Find where the given text appears and provide that cell's center as (X, Y) coordinate. 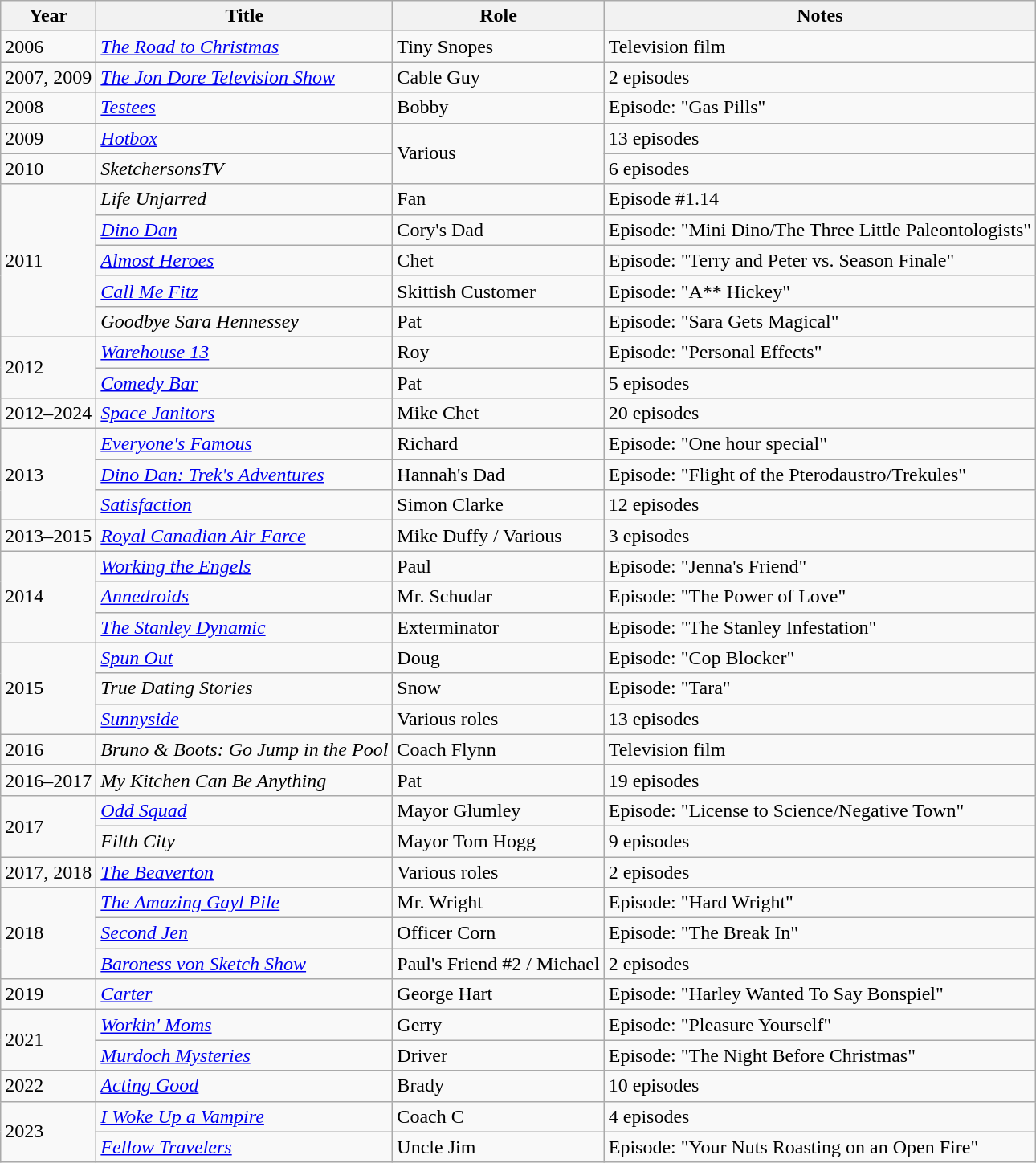
Various (498, 153)
Episode: "Gas Pills" (819, 108)
Bruno & Boots: Go Jump in the Pool (244, 749)
Acting Good (244, 1086)
Richard (498, 444)
Hannah's Dad (498, 475)
Odd Squad (244, 810)
20 episodes (819, 414)
2007, 2009 (48, 77)
Episode: "A** Hickey" (819, 291)
Exterminator (498, 627)
Notes (819, 16)
Episode: "License to Science/Negative Town" (819, 810)
12 episodes (819, 505)
Almost Heroes (244, 260)
Mayor Glumley (498, 810)
5 episodes (819, 383)
Royal Canadian Air Farce (244, 536)
Episode: "Hard Wright" (819, 903)
Tiny Snopes (498, 47)
Episode: "Flight of the Pterodaustro/Trekules" (819, 475)
Hotbox (244, 138)
2008 (48, 108)
2013–2015 (48, 536)
Paul's Friend #2 / Michael (498, 964)
Officer Corn (498, 933)
Everyone's Famous (244, 444)
2010 (48, 169)
3 episodes (819, 536)
2006 (48, 47)
Coach C (498, 1116)
Cable Guy (498, 77)
Carter (244, 994)
Baroness von Sketch Show (244, 964)
Skittish Customer (498, 291)
Mike Chet (498, 414)
Snow (498, 688)
Mike Duffy / Various (498, 536)
Goodbye Sara Hennessey (244, 321)
Roy (498, 352)
Chet (498, 260)
Workin' Moms (244, 1025)
2016 (48, 749)
Episode: "The Break In" (819, 933)
Episode: "Jenna's Friend" (819, 566)
9 episodes (819, 841)
True Dating Stories (244, 688)
My Kitchen Can Be Anything (244, 780)
2012 (48, 367)
Episode #1.14 (819, 199)
SketchersonsTV (244, 169)
Warehouse 13 (244, 352)
Spun Out (244, 658)
Satisfaction (244, 505)
Cory's Dad (498, 230)
Mr. Wright (498, 903)
Episode: "The Night Before Christmas" (819, 1055)
The Jon Dore Television Show (244, 77)
The Stanley Dynamic (244, 627)
Episode: "Cop Blocker" (819, 658)
Comedy Bar (244, 383)
Second Jen (244, 933)
Fellow Travelers (244, 1147)
2012–2024 (48, 414)
Mayor Tom Hogg (498, 841)
2014 (48, 597)
Filth City (244, 841)
2009 (48, 138)
Annedroids (244, 597)
George Hart (498, 994)
Episode: "One hour special" (819, 444)
2017 (48, 826)
I Woke Up a Vampire (244, 1116)
Role (498, 16)
Murdoch Mysteries (244, 1055)
Episode: "Harley Wanted To Say Bonspiel" (819, 994)
Mr. Schudar (498, 597)
Coach Flynn (498, 749)
2021 (48, 1040)
Working the Engels (244, 566)
2018 (48, 933)
Space Janitors (244, 414)
4 episodes (819, 1116)
Episode: "Mini Dino/The Three Little Paleontologists" (819, 230)
2022 (48, 1086)
The Road to Christmas (244, 47)
6 episodes (819, 169)
10 episodes (819, 1086)
Year (48, 16)
Gerry (498, 1025)
Episode: "The Power of Love" (819, 597)
2019 (48, 994)
Episode: "Tara" (819, 688)
Driver (498, 1055)
Sunnyside (244, 719)
Episode: "Your Nuts Roasting on an Open Fire" (819, 1147)
Call Me Fitz (244, 291)
Title (244, 16)
Episode: "The Stanley Infestation" (819, 627)
The Beaverton (244, 871)
The Amazing Gayl Pile (244, 903)
19 episodes (819, 780)
2011 (48, 260)
Life Unjarred (244, 199)
Testees (244, 108)
Doug (498, 658)
Simon Clarke (498, 505)
Uncle Jim (498, 1147)
2015 (48, 688)
Episode: "Pleasure Yourself" (819, 1025)
2023 (48, 1132)
Brady (498, 1086)
Bobby (498, 108)
2017, 2018 (48, 871)
Dino Dan (244, 230)
Episode: "Personal Effects" (819, 352)
2013 (48, 475)
2016–2017 (48, 780)
Paul (498, 566)
Episode: "Terry and Peter vs. Season Finale" (819, 260)
Dino Dan: Trek's Adventures (244, 475)
Fan (498, 199)
Episode: "Sara Gets Magical" (819, 321)
